Pinpoint the cell where the given text exists, returning its (X, Y) midpoint coordinate. 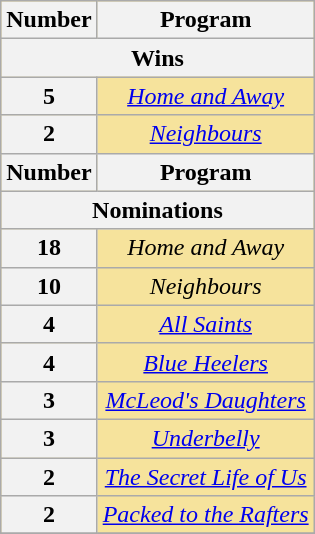
The Secret Life of Us (206, 477)
5 (49, 96)
Nominations (158, 210)
18 (49, 248)
Packed to the Rafters (206, 515)
All Saints (206, 324)
10 (49, 286)
McLeod's Daughters (206, 400)
Underbelly (206, 438)
Wins (158, 58)
Blue Heelers (206, 362)
